For the text-containing cell, return its midpoint in (x, y) coordinate format. 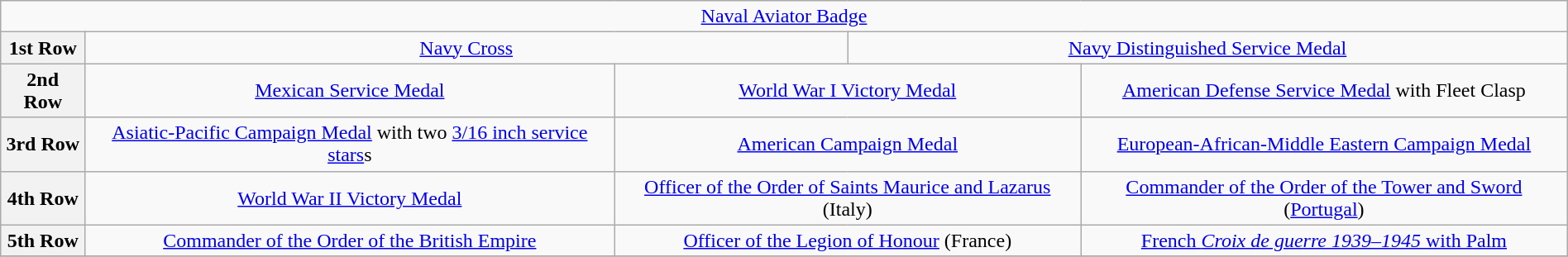
French Croix de guerre 1939–1945 with Palm (1325, 240)
4th Row (43, 198)
3rd Row (43, 144)
World War II Victory Medal (350, 198)
Navy Cross (466, 48)
Mexican Service Medal (350, 91)
Officer of the Legion of Honour (France) (848, 240)
Navy Distinguished Service Medal (1207, 48)
American Defense Service Medal with Fleet Clasp (1325, 91)
Officer of the Order of Saints Maurice and Lazarus (Italy) (848, 198)
Commander of the Order of the British Empire (350, 240)
2nd Row (43, 91)
American Campaign Medal (848, 144)
Naval Aviator Badge (784, 17)
European-African-Middle Eastern Campaign Medal (1325, 144)
World War I Victory Medal (848, 91)
1st Row (43, 48)
Asiatic-Pacific Campaign Medal with two 3/16 inch service starss (350, 144)
Commander of the Order of the Tower and Sword (Portugal) (1325, 198)
5th Row (43, 240)
